Return the (X, Y) coordinate for the center point of the cell that contains the specified text.  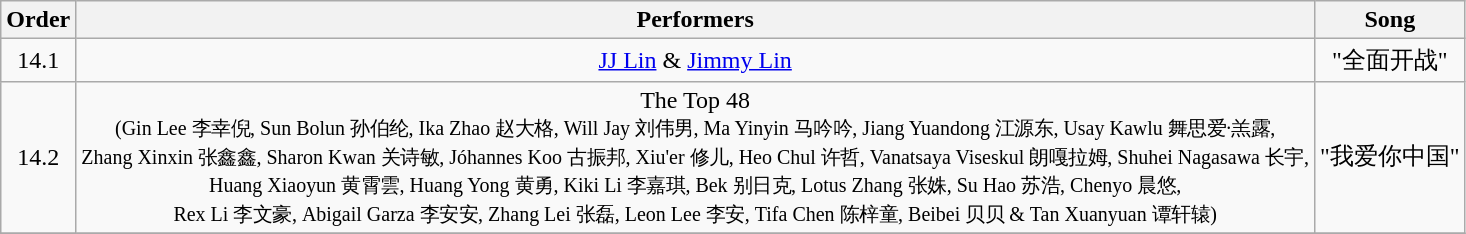
JJ Lin & Jimmy Lin (696, 60)
"全面开战" (1390, 60)
14.2 (38, 157)
14.1 (38, 60)
Song (1390, 20)
Performers (696, 20)
Order (38, 20)
"我爱你中国" (1390, 157)
